For the text-containing cell, return its midpoint in (X, Y) coordinate format. 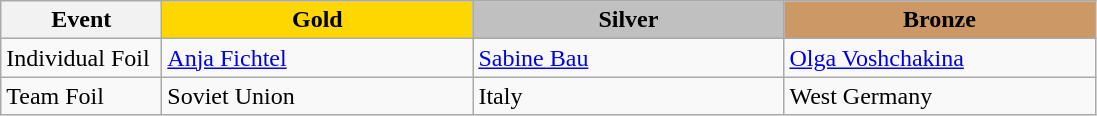
Olga Voshchakina (940, 58)
Event (82, 20)
Bronze (940, 20)
Italy (628, 96)
West Germany (940, 96)
Sabine Bau (628, 58)
Gold (318, 20)
Soviet Union (318, 96)
Team Foil (82, 96)
Anja Fichtel (318, 58)
Individual Foil (82, 58)
Silver (628, 20)
